Return (X, Y) of the center of cell containing provided text 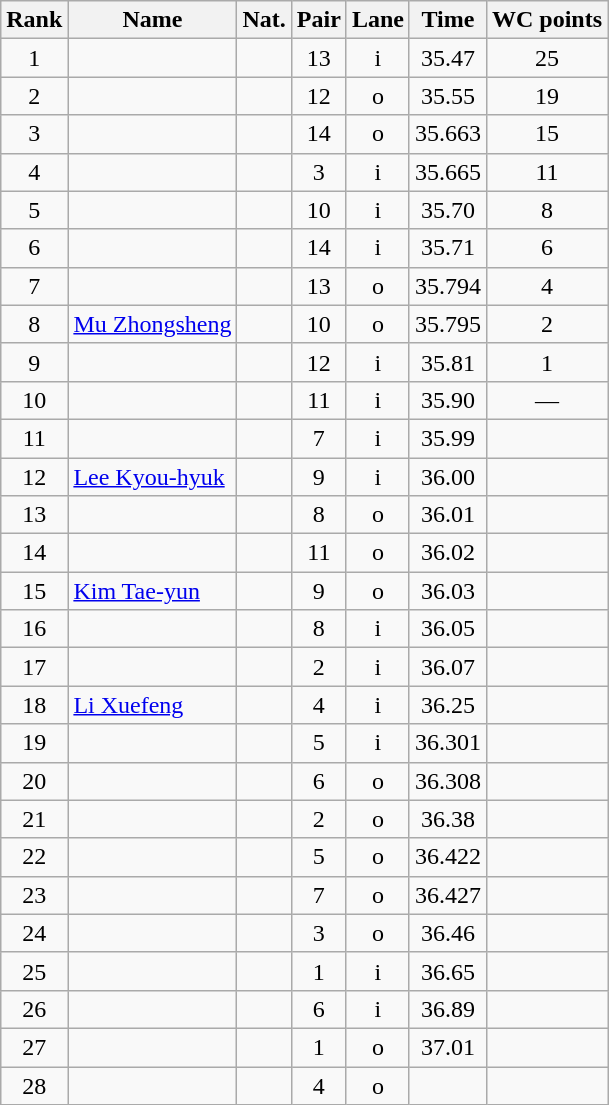
35.55 (448, 96)
35.81 (448, 362)
Li Xuefeng (152, 705)
35.70 (448, 210)
36.427 (448, 895)
26 (34, 1009)
Name (152, 20)
35.99 (448, 438)
16 (34, 629)
35.663 (448, 134)
36.301 (448, 743)
WC points (546, 20)
36.38 (448, 819)
Kim Tae-yun (152, 591)
24 (34, 933)
22 (34, 857)
Rank (34, 20)
36.89 (448, 1009)
35.795 (448, 324)
Mu Zhongsheng (152, 324)
18 (34, 705)
— (546, 400)
36.65 (448, 971)
36.03 (448, 591)
20 (34, 781)
37.01 (448, 1047)
27 (34, 1047)
36.07 (448, 667)
35.665 (448, 172)
35.794 (448, 286)
36.01 (448, 515)
36.02 (448, 553)
36.05 (448, 629)
21 (34, 819)
35.47 (448, 58)
36.422 (448, 857)
17 (34, 667)
Pair (318, 20)
36.308 (448, 781)
36.00 (448, 477)
28 (34, 1085)
Time (448, 20)
Lee Kyou-hyuk (152, 477)
36.46 (448, 933)
23 (34, 895)
Lane (378, 20)
35.71 (448, 248)
35.90 (448, 400)
Nat. (264, 20)
36.25 (448, 705)
